Detect which cell encompasses the target text, then output its (x, y) center coordinate. 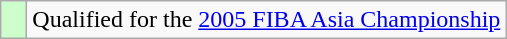
Qualified for the 2005 FIBA Asia Championship (266, 20)
